Output the [X, Y] coordinate of the center of the cell containing the given text.  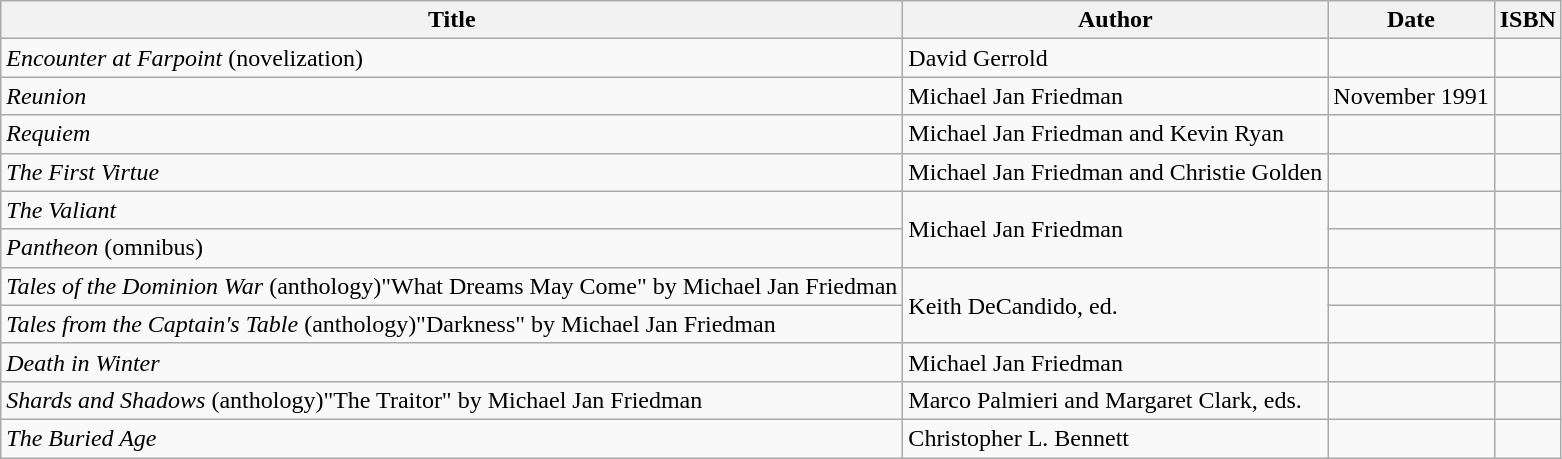
David Gerrold [1116, 58]
Requiem [452, 134]
Date [1411, 20]
Marco Palmieri and Margaret Clark, eds. [1116, 400]
The First Virtue [452, 172]
November 1991 [1411, 96]
Title [452, 20]
The Valiant [452, 210]
Reunion [452, 96]
Michael Jan Friedman and Kevin Ryan [1116, 134]
Author [1116, 20]
Death in Winter [452, 362]
Encounter at Farpoint (novelization) [452, 58]
Tales of the Dominion War (anthology)"What Dreams May Come" by Michael Jan Friedman [452, 286]
ISBN [1528, 20]
Tales from the Captain's Table (anthology)"Darkness" by Michael Jan Friedman [452, 324]
Pantheon (omnibus) [452, 248]
Christopher L. Bennett [1116, 438]
Michael Jan Friedman and Christie Golden [1116, 172]
Keith DeCandido, ed. [1116, 305]
The Buried Age [452, 438]
Shards and Shadows (anthology)"The Traitor" by Michael Jan Friedman [452, 400]
